Return the [X, Y] coordinate for the center point of the cell that contains the specified text.  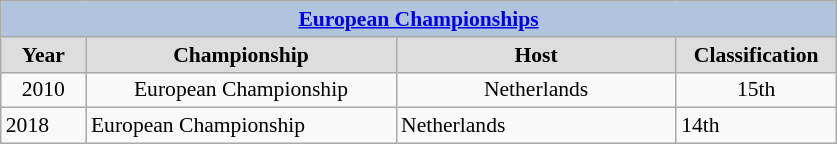
2010 [44, 90]
2018 [44, 126]
Year [44, 55]
European Championships [419, 19]
Host [536, 55]
14th [756, 126]
Championship [241, 55]
Classification [756, 55]
15th [756, 90]
